Locate the cell with the specified text and output its (X, Y) center coordinate. 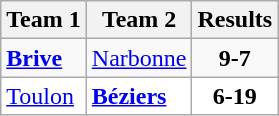
Toulon (44, 96)
Results (235, 20)
Brive (44, 58)
Team 1 (44, 20)
Narbonne (139, 58)
6-19 (235, 96)
Team 2 (139, 20)
Béziers (139, 96)
9-7 (235, 58)
